Search for the cell housing the specified text and yield its (x, y) center coordinate. 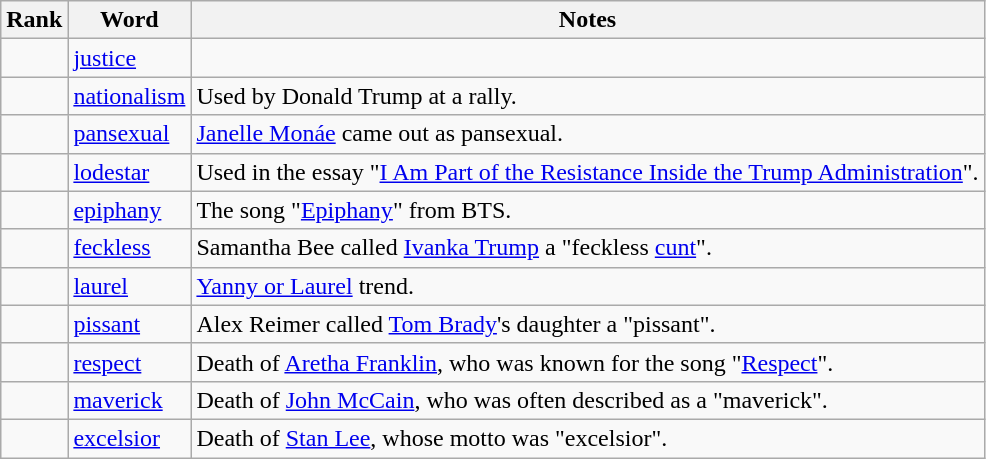
Death of John McCain, who was often described as a "maverick". (588, 400)
lodestar (130, 172)
justice (130, 58)
epiphany (130, 210)
Death of Aretha Franklin, who was known for the song "Respect". (588, 362)
Word (130, 20)
Death of Stan Lee, whose motto was "excelsior". (588, 438)
Janelle Monáe came out as pansexual. (588, 134)
Yanny or Laurel trend. (588, 286)
Used by Donald Trump at a rally. (588, 96)
Rank (34, 20)
pissant (130, 324)
respect (130, 362)
laurel (130, 286)
Used in the essay "I Am Part of the Resistance Inside the Trump Administration". (588, 172)
Notes (588, 20)
pansexual (130, 134)
The song "Epiphany" from BTS. (588, 210)
nationalism (130, 96)
Alex Reimer called Tom Brady's daughter a "pissant". (588, 324)
feckless (130, 248)
maverick (130, 400)
excelsior (130, 438)
Samantha Bee called Ivanka Trump a "feckless cunt". (588, 248)
